Capture the cell that displays the provided text and extract its [x, y] central coordinate. 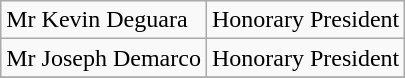
Mr Kevin Deguara [104, 20]
Mr Joseph Demarco [104, 58]
